Determine the (x, y) coordinate at the center of the cell enclosing the given text.  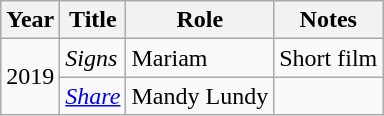
Share (93, 96)
Role (200, 20)
2019 (30, 77)
Mandy Lundy (200, 96)
Mariam (200, 58)
Short film (328, 58)
Year (30, 20)
Title (93, 20)
Notes (328, 20)
Signs (93, 58)
